Output the (X, Y) coordinate of the center of the cell containing the given text.  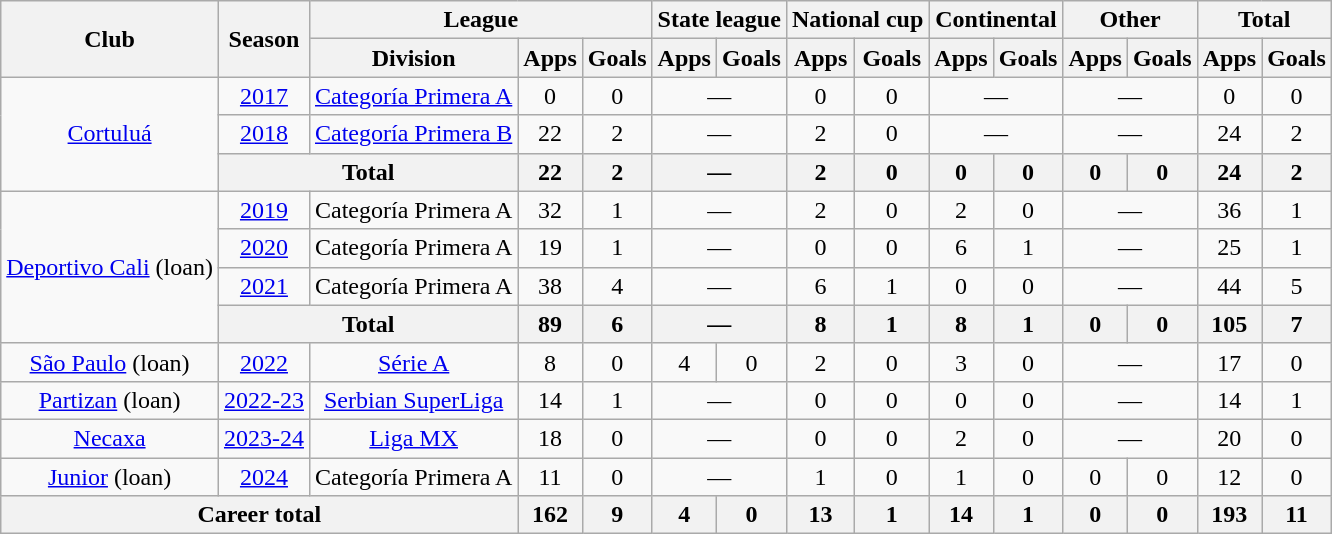
7 (1297, 324)
9 (617, 515)
19 (550, 248)
Career total (260, 515)
2022 (264, 362)
2020 (264, 248)
12 (1229, 477)
25 (1229, 248)
Necaxa (110, 438)
32 (550, 210)
18 (550, 438)
Cortuluá (110, 134)
State league (719, 20)
2018 (264, 134)
Continental (996, 20)
36 (1229, 210)
Division (413, 58)
2022-23 (264, 400)
National cup (857, 20)
193 (1229, 515)
São Paulo (loan) (110, 362)
105 (1229, 324)
44 (1229, 286)
13 (820, 515)
162 (550, 515)
Season (264, 39)
Junior (loan) (110, 477)
20 (1229, 438)
2023-24 (264, 438)
2024 (264, 477)
Other (1130, 20)
17 (1229, 362)
2021 (264, 286)
Série A (413, 362)
Partizan (loan) (110, 400)
89 (550, 324)
2019 (264, 210)
Categoría Primera B (413, 134)
3 (961, 362)
League (480, 20)
Club (110, 39)
5 (1297, 286)
38 (550, 286)
Serbian SuperLiga (413, 400)
Liga MX (413, 438)
Deportivo Cali (loan) (110, 267)
2017 (264, 96)
